Extract the (x, y) coordinate from the center of the cell holding the provided text.  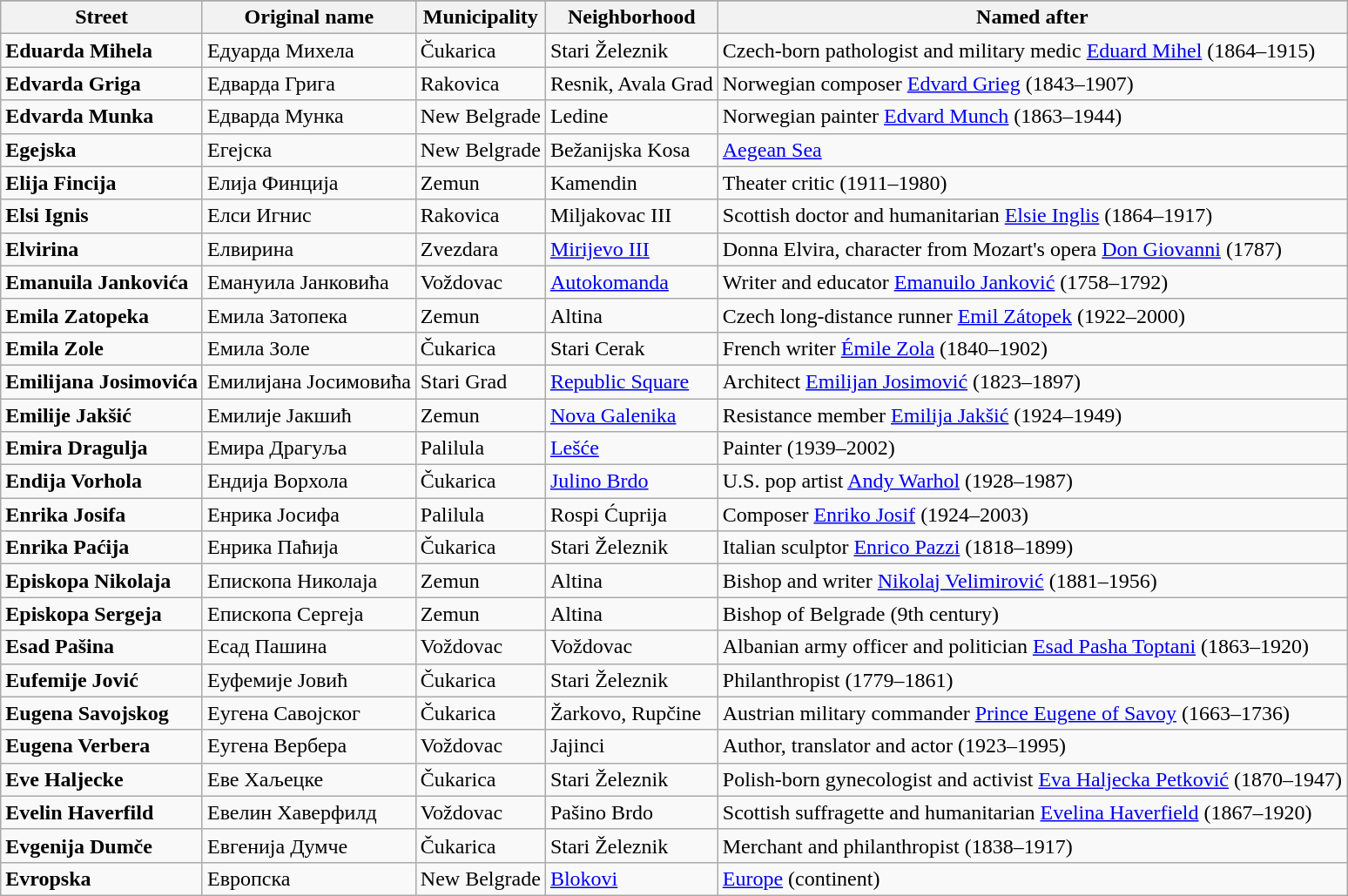
Merchant and philanthropist (1838–1917) (1032, 845)
Елија Финција (308, 183)
Emira Dragulja (102, 448)
Еугена Савојског (308, 713)
Jajinci (631, 746)
Architect Emilijan Josimović (1823–1897) (1032, 381)
French writer Émile Zola (1840–1902) (1032, 348)
Evgenija Dumče (102, 845)
Emilije Jakšić (102, 415)
Enrika Paćija (102, 548)
Elija Fincija (102, 183)
Emanuila Jankovića (102, 282)
Czech-born pathologist and military medic Eduard Mihel (1864–1915) (1032, 51)
Elvirina (102, 249)
Resnik, Avala Grad (631, 84)
Епископа Николаја (308, 581)
Žarkovo, Rupčine (631, 713)
Enrika Josifa (102, 515)
Elsi Ignis (102, 216)
Europe (continent) (1032, 879)
Ledine (631, 117)
Esad Pašina (102, 647)
Emila Zatopeka (102, 315)
Stari Cerak (631, 348)
Едварда Мунка (308, 117)
Norwegian painter Edvard Munch (1863–1944) (1032, 117)
Julino Brdo (631, 482)
Episkopa Nikolaja (102, 581)
Mirijevo III (631, 249)
Scottish suffragette and humanitarian Evelina Haverfield (1867–1920) (1032, 812)
Nova Galenika (631, 415)
Епископа Сергеја (308, 614)
Writer and educator Emanuilo Janković (1758–1792) (1032, 282)
Kamendin (631, 183)
Едварда Грига (308, 84)
Emilijana Josimovića (102, 381)
Евелин Хаверфилд (308, 812)
Author, translator and actor (1923–1995) (1032, 746)
Donna Elvira, character from Mozart's opera Don Giovanni (1787) (1032, 249)
Philanthropist (1779–1861) (1032, 680)
Есад Пашина (308, 647)
Емила Затопека (308, 315)
Polish-born gynecologist and activist Eva Haljecka Petković (1870–1947) (1032, 779)
Theater critic (1911–1980) (1032, 183)
Емануила Јанковића (308, 282)
Evropska (102, 879)
Ендија Ворхола (308, 482)
Еве Хаљецке (308, 779)
Autokomanda (631, 282)
Lešće (631, 448)
Европска (308, 879)
Albanian army officer and politician Esad Pasha Toptani (1863–1920) (1032, 647)
Endija Vorhola (102, 482)
Eufemije Jović (102, 680)
Republic Square (631, 381)
Episkopa Sergeja (102, 614)
Pašino Brdo (631, 812)
Елси Игнис (308, 216)
Bishop and writer Nikolaj Velimirović (1881–1956) (1032, 581)
Aegean Sea (1032, 150)
Blokovi (631, 879)
Scottish doctor and humanitarian Elsie Inglis (1864–1917) (1032, 216)
Rospi Ćuprija (631, 515)
Evelin Haverfild (102, 812)
Czech long-distance runner Emil Zátopek (1922–2000) (1032, 315)
U.S. pop artist Andy Warhol (1928–1987) (1032, 482)
Емилије Јакшић (308, 415)
Miljakovac III (631, 216)
Евгенија Думче (308, 845)
Едуарда Михела (308, 51)
Austrian military commander Prince Eugene of Savoy (1663–1736) (1032, 713)
Енрика Паћија (308, 548)
Енрика Јосифа (308, 515)
Resistance member Emilija Jakšić (1924–1949) (1032, 415)
Емира Драгуља (308, 448)
Eugena Verbera (102, 746)
Original name (308, 17)
Edvarda Munka (102, 117)
Емилијана Јосимовића (308, 381)
Еугена Вербера (308, 746)
Named after (1032, 17)
Norwegian composer Edvard Grieg (1843–1907) (1032, 84)
Eduarda Mihela (102, 51)
Edvarda Griga (102, 84)
Eve Haljecke (102, 779)
Stari Grad (481, 381)
Italian sculptor Enrico Pazzi (1818–1899) (1032, 548)
Painter (1939–2002) (1032, 448)
Zvezdara (481, 249)
Емила Золе (308, 348)
Егејска (308, 150)
Елвирина (308, 249)
Eugena Savojskog (102, 713)
Neighborhood (631, 17)
Bishop of Belgrade (9th century) (1032, 614)
Emila Zole (102, 348)
Composer Enriko Josif (1924–2003) (1032, 515)
Еуфемије Јовић (308, 680)
Street (102, 17)
Bežanijska Kosa (631, 150)
Municipality (481, 17)
Egejska (102, 150)
